Extract the (x, y) coordinate from the center of the cell holding the provided text.  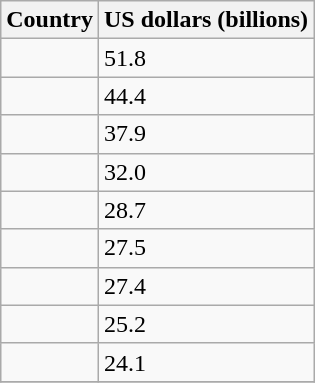
44.4 (206, 96)
27.4 (206, 286)
27.5 (206, 248)
37.9 (206, 134)
24.1 (206, 362)
Country (50, 20)
51.8 (206, 58)
US dollars (billions) (206, 20)
32.0 (206, 172)
28.7 (206, 210)
25.2 (206, 324)
